Provide the [x, y] coordinate of the cell's center where the given text is located.  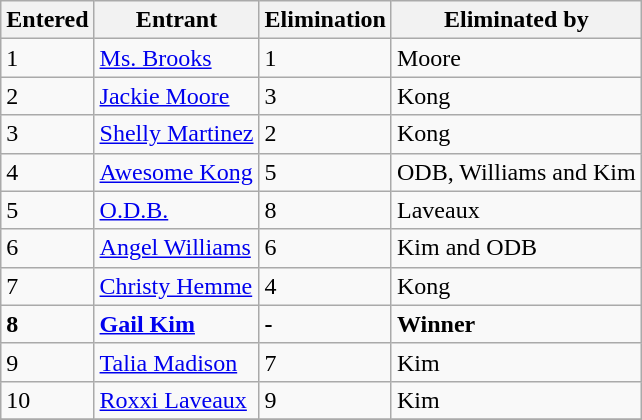
Entrant [176, 20]
Entered [48, 20]
Gail Kim [176, 324]
Roxxi Laveaux [176, 400]
Winner [516, 324]
Moore [516, 58]
Christy Hemme [176, 286]
Ms. Brooks [176, 58]
Eliminated by [516, 20]
Angel Williams [176, 248]
Laveaux [516, 210]
Talia Madison [176, 362]
Shelly Martinez [176, 134]
10 [48, 400]
O.D.B. [176, 210]
ODB, Williams and Kim [516, 172]
- [325, 324]
Jackie Moore [176, 96]
Elimination [325, 20]
Awesome Kong [176, 172]
Kim and ODB [516, 248]
